Locate the cell with the specified text and output its (x, y) center coordinate. 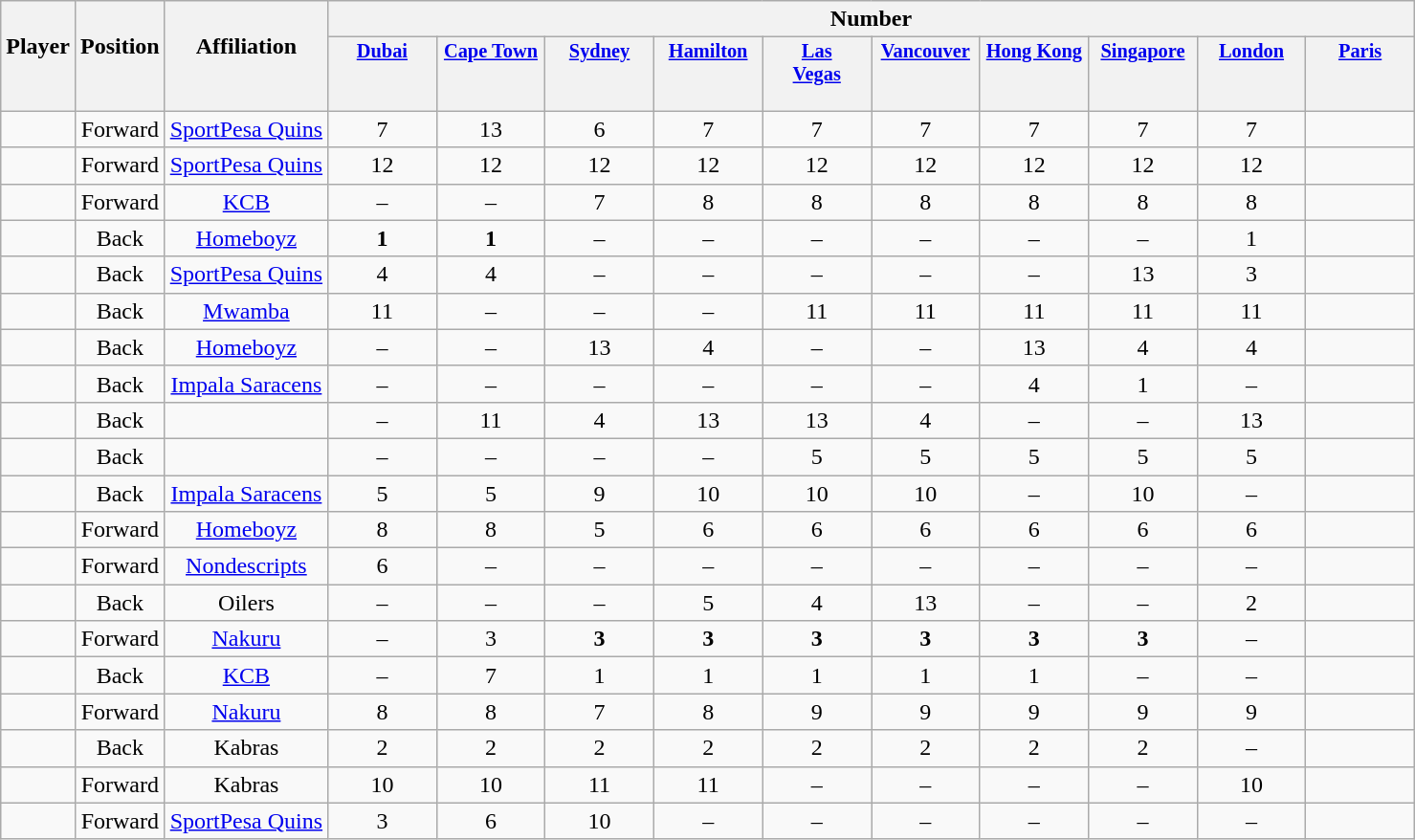
LasVegas (817, 63)
Number (872, 19)
Oilers (246, 603)
Paris (1360, 63)
Vancouver (925, 63)
Hong Kong (1034, 63)
Sydney (600, 63)
Affiliation (246, 46)
Player (38, 46)
London (1251, 63)
Singapore (1143, 63)
Dubai (383, 63)
Hamilton (708, 63)
Position (120, 46)
Cape Town (491, 63)
Mwamba (246, 311)
Nondescripts (246, 566)
